Determine the [x, y] coordinate at the center of the cell enclosing the given text.  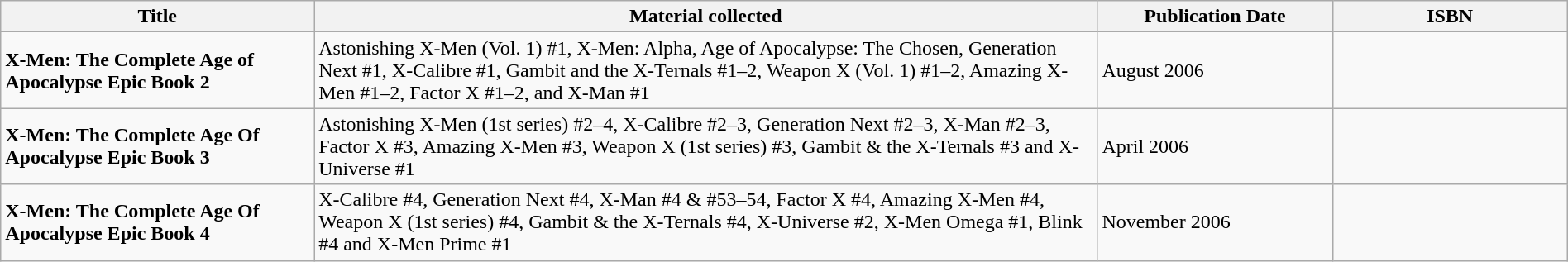
Material collected [706, 17]
X-Men: The Complete Age of Apocalypse Epic Book 2 [157, 70]
August 2006 [1215, 70]
November 2006 [1215, 222]
Title [157, 17]
X-Men: The Complete Age Of Apocalypse Epic Book 4 [157, 222]
April 2006 [1215, 146]
Publication Date [1215, 17]
ISBN [1450, 17]
X-Men: The Complete Age Of Apocalypse Epic Book 3 [157, 146]
